Find where the given text appears and provide that cell's center as (X, Y) coordinate. 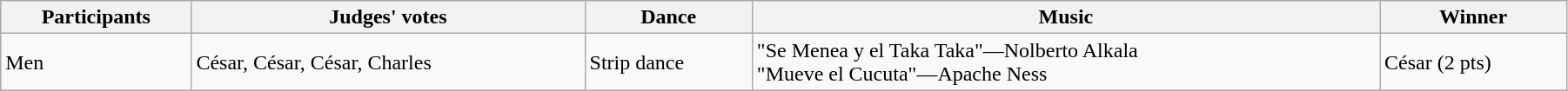
Judges' votes (388, 17)
Men (96, 62)
César, César, César, Charles (388, 62)
Winner (1474, 17)
Participants (96, 17)
Music (1065, 17)
"Se Menea y el Taka Taka"—Nolberto Alkala"Mueve el Cucuta"—Apache Ness (1065, 62)
César (2 pts) (1474, 62)
Dance (668, 17)
Strip dance (668, 62)
